Output the (x, y) coordinate of the center of the cell containing the given text.  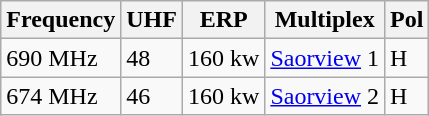
ERP (223, 20)
674 MHz (61, 96)
Saorview 2 (325, 96)
46 (152, 96)
UHF (152, 20)
690 MHz (61, 58)
Frequency (61, 20)
48 (152, 58)
Pol (407, 20)
Saorview 1 (325, 58)
Multiplex (325, 20)
